Return the (X, Y) coordinate for the center point of the cell that contains the specified text.  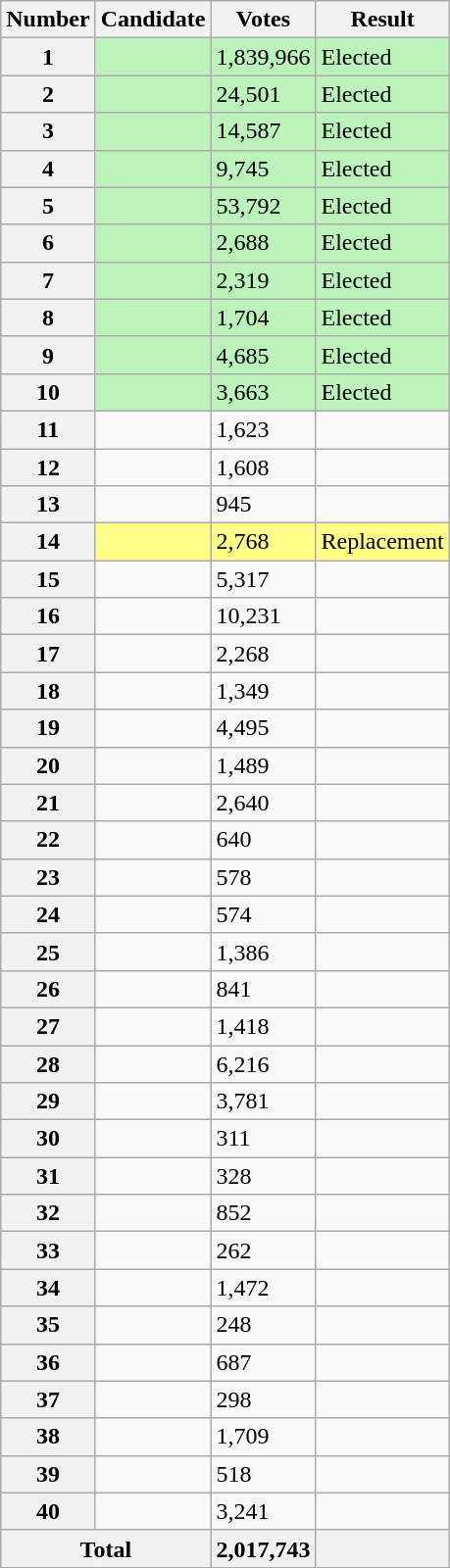
7 (48, 280)
1,623 (263, 429)
1,608 (263, 467)
1,709 (263, 1437)
33 (48, 1250)
20 (48, 765)
3,241 (263, 1511)
328 (263, 1176)
18 (48, 691)
19 (48, 728)
29 (48, 1102)
28 (48, 1063)
2,319 (263, 280)
14 (48, 542)
24 (48, 914)
3,663 (263, 392)
9,745 (263, 169)
2,640 (263, 803)
298 (263, 1399)
4 (48, 169)
1,418 (263, 1026)
687 (263, 1362)
1,386 (263, 952)
Number (48, 20)
53,792 (263, 206)
2,268 (263, 654)
311 (263, 1139)
40 (48, 1511)
Result (382, 20)
1,839,966 (263, 57)
25 (48, 952)
30 (48, 1139)
1,704 (263, 318)
Candidate (153, 20)
21 (48, 803)
39 (48, 1474)
9 (48, 355)
248 (263, 1325)
518 (263, 1474)
945 (263, 505)
13 (48, 505)
10,231 (263, 616)
2,688 (263, 243)
26 (48, 989)
852 (263, 1213)
35 (48, 1325)
36 (48, 1362)
22 (48, 840)
578 (263, 877)
34 (48, 1288)
2 (48, 94)
24,501 (263, 94)
37 (48, 1399)
12 (48, 467)
262 (263, 1250)
Replacement (382, 542)
38 (48, 1437)
1,349 (263, 691)
1,472 (263, 1288)
3,781 (263, 1102)
841 (263, 989)
31 (48, 1176)
3 (48, 131)
23 (48, 877)
5,317 (263, 579)
640 (263, 840)
15 (48, 579)
Total (106, 1548)
1 (48, 57)
6,216 (263, 1063)
6 (48, 243)
1,489 (263, 765)
16 (48, 616)
5 (48, 206)
2,017,743 (263, 1548)
14,587 (263, 131)
Votes (263, 20)
8 (48, 318)
17 (48, 654)
10 (48, 392)
11 (48, 429)
27 (48, 1026)
4,685 (263, 355)
32 (48, 1213)
4,495 (263, 728)
574 (263, 914)
2,768 (263, 542)
